For the text-containing cell, return its midpoint in [x, y] coordinate format. 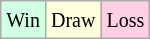
Loss [126, 20]
Win [24, 20]
Draw [72, 20]
